Extract the [x, y] coordinate from the center of the cell holding the provided text.  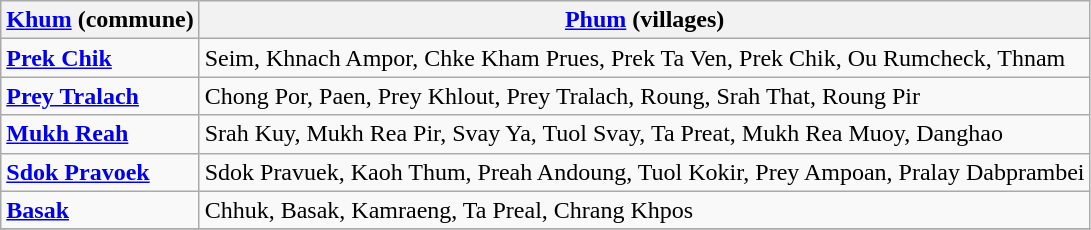
Srah Kuy, Mukh Rea Pir, Svay Ya, Tuol Svay, Ta Preat, Mukh Rea Muoy, Danghao [644, 134]
Sdok Pravuek, Kaoh Thum, Preah Andoung, Tuol Kokir, Prey Ampoan, Pralay Dabprambei [644, 172]
Prek Chik [100, 58]
Sdok Pravoek [100, 172]
Mukh Reah [100, 134]
Chhuk, Basak, Kamraeng, Ta Preal, Chrang Khpos [644, 210]
Chong Por, Paen, Prey Khlout, Prey Tralach, Roung, Srah That, Roung Pir [644, 96]
Prey Tralach [100, 96]
Basak [100, 210]
Seim, Khnach Ampor, Chke Kham Prues, Prek Ta Ven, Prek Chik, Ou Rumcheck, Thnam [644, 58]
Phum (villages) [644, 20]
Khum (commune) [100, 20]
